Identify which cell holds the provided text, then report its [X, Y] central coordinate. 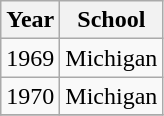
1969 [30, 58]
School [112, 20]
1970 [30, 96]
Year [30, 20]
